For the text-containing cell, return its midpoint in [X, Y] coordinate format. 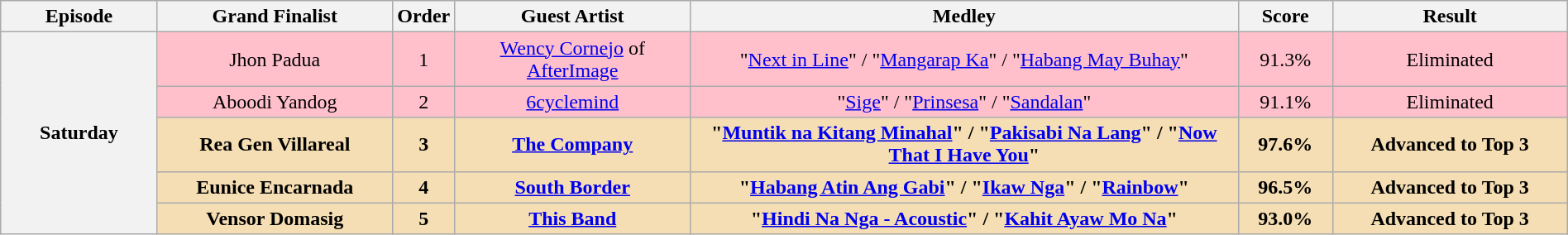
Eunice Encarnada [275, 187]
This Band [572, 218]
Vensor Domasig [275, 218]
Jhon Padua [275, 60]
Grand Finalist [275, 17]
The Company [572, 144]
Result [1450, 17]
"Sige" / "Prinsesa" / "Sandalan" [964, 102]
Rea Gen Villareal [275, 144]
Saturday [79, 133]
Episode [79, 17]
Wency Cornejo of AfterImage [572, 60]
4 [423, 187]
Medley [964, 17]
2 [423, 102]
"Next in Line" / "Mangarap Ka" / "Habang May Buhay" [964, 60]
"Habang Atin Ang Gabi" / "Ikaw Nga" / "Rainbow" [964, 187]
1 [423, 60]
97.6% [1285, 144]
"Hindi Na Nga - Acoustic" / "Kahit Ayaw Mo Na" [964, 218]
South Border [572, 187]
96.5% [1285, 187]
3 [423, 144]
5 [423, 218]
93.0% [1285, 218]
Score [1285, 17]
91.3% [1285, 60]
Guest Artist [572, 17]
91.1% [1285, 102]
Aboodi Yandog [275, 102]
6cyclemind [572, 102]
"Muntik na Kitang Minahal" / "Pakisabi Na Lang" / "Now That I Have You" [964, 144]
Order [423, 17]
